Extract the (x, y) coordinate from the center of the cell holding the provided text.  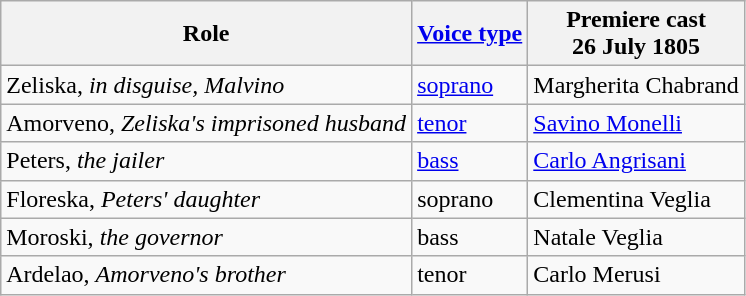
Zeliska, in disguise, Malvino (206, 85)
Peters, the jailer (206, 161)
Ardelao, Amorveno's brother (206, 275)
Margherita Chabrand (636, 85)
Premiere cast26 July 1805 (636, 34)
Amorveno, Zeliska's imprisoned husband (206, 123)
Voice type (470, 34)
Savino Monelli (636, 123)
Natale Veglia (636, 237)
Floreska, Peters' daughter (206, 199)
Clementina Veglia (636, 199)
Role (206, 34)
Carlo Merusi (636, 275)
Moroski, the governor (206, 237)
Carlo Angrisani (636, 161)
